Search for the cell housing the specified text and yield its (X, Y) center coordinate. 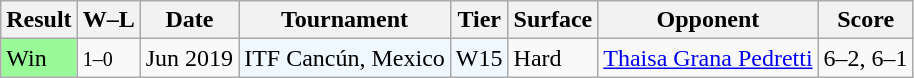
Score (866, 20)
Hard (553, 58)
Opponent (708, 20)
Date (189, 20)
Win (39, 58)
ITF Cancún, Mexico (345, 58)
Thaisa Grana Pedretti (708, 58)
Tournament (345, 20)
Tier (479, 20)
1–0 (108, 58)
W15 (479, 58)
Result (39, 20)
W–L (108, 20)
Surface (553, 20)
Jun 2019 (189, 58)
6–2, 6–1 (866, 58)
